Search for the cell housing the specified text and yield its [x, y] center coordinate. 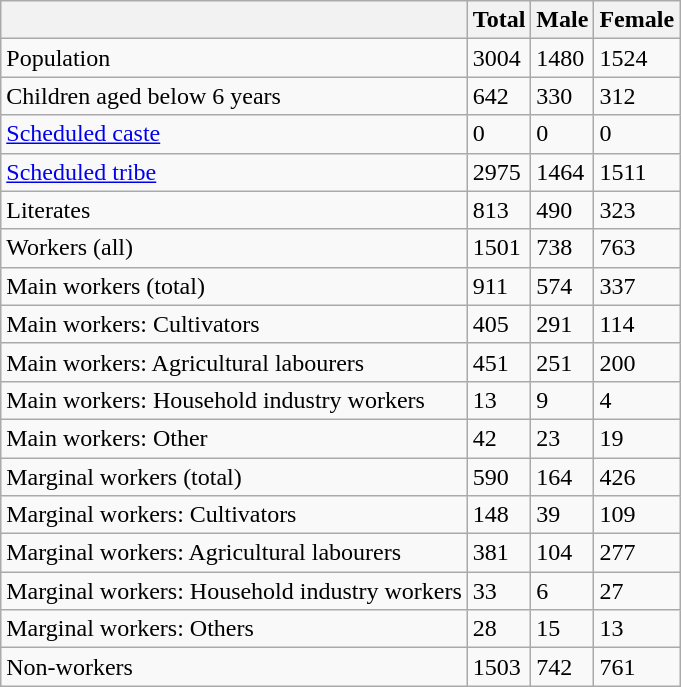
590 [499, 477]
Scheduled tribe [234, 172]
1524 [637, 58]
Children aged below 6 years [234, 96]
Literates [234, 210]
27 [637, 591]
2975 [499, 172]
337 [637, 286]
Marginal workers (total) [234, 477]
1503 [499, 667]
200 [637, 362]
Population [234, 58]
Main workers: Household industry workers [234, 400]
Non-workers [234, 667]
39 [562, 515]
164 [562, 477]
Main workers: Cultivators [234, 324]
148 [499, 515]
742 [562, 667]
Female [637, 20]
490 [562, 210]
405 [499, 324]
3004 [499, 58]
33 [499, 591]
277 [637, 553]
1511 [637, 172]
330 [562, 96]
104 [562, 553]
911 [499, 286]
Main workers: Other [234, 438]
109 [637, 515]
1501 [499, 248]
763 [637, 248]
Workers (all) [234, 248]
738 [562, 248]
Main workers (total) [234, 286]
1464 [562, 172]
813 [499, 210]
642 [499, 96]
6 [562, 591]
Marginal workers: Others [234, 629]
323 [637, 210]
28 [499, 629]
426 [637, 477]
1480 [562, 58]
Marginal workers: Cultivators [234, 515]
Scheduled caste [234, 134]
251 [562, 362]
451 [499, 362]
291 [562, 324]
Marginal workers: Household industry workers [234, 591]
9 [562, 400]
19 [637, 438]
Total [499, 20]
761 [637, 667]
114 [637, 324]
381 [499, 553]
574 [562, 286]
Marginal workers: Agricultural labourers [234, 553]
23 [562, 438]
15 [562, 629]
4 [637, 400]
Male [562, 20]
42 [499, 438]
312 [637, 96]
Main workers: Agricultural labourers [234, 362]
